Identify which cell holds the provided text, then report its (X, Y) central coordinate. 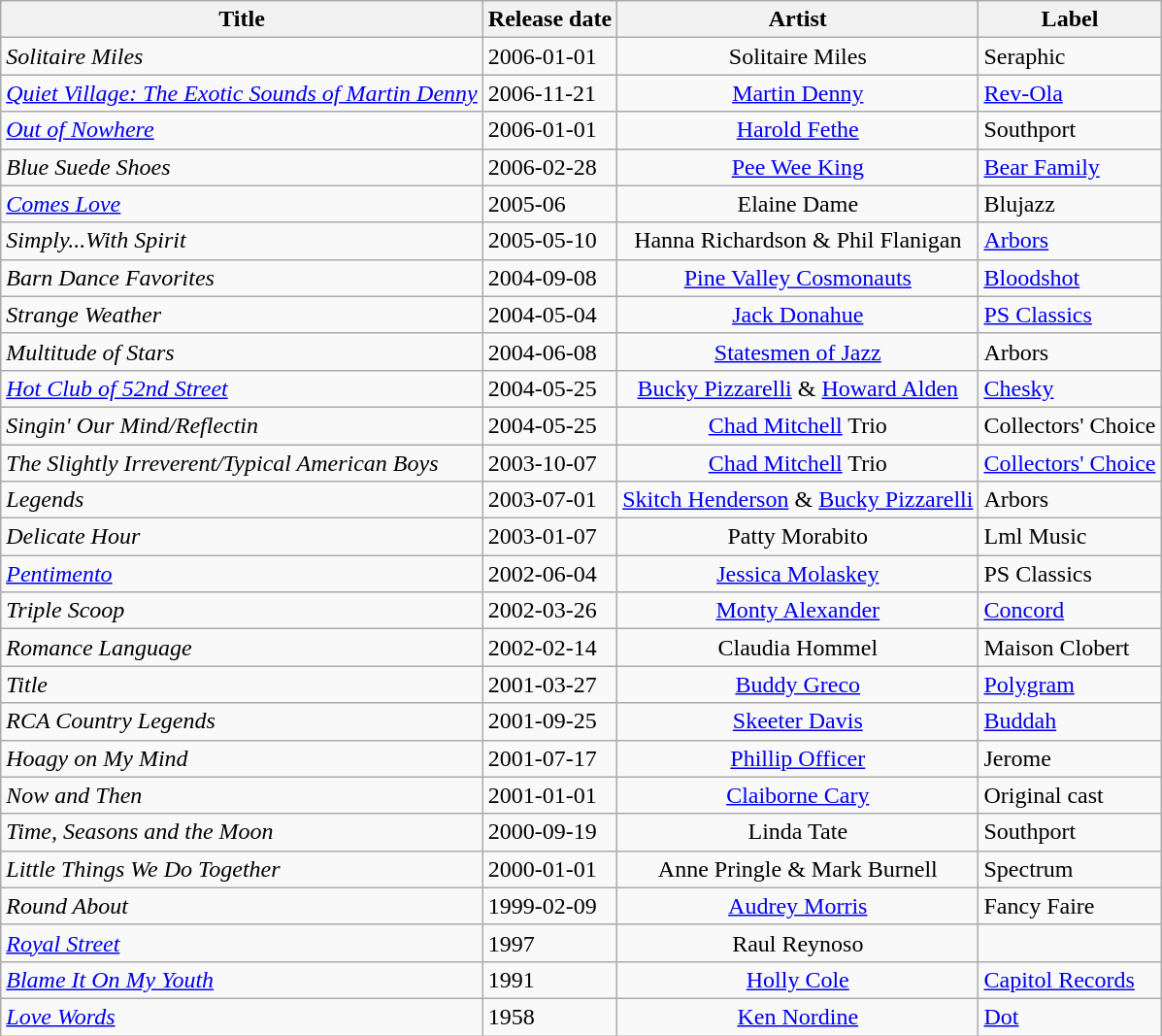
Bloodshot (1070, 278)
2001-09-25 (549, 721)
Audrey Morris (798, 906)
Bear Family (1070, 167)
Fancy Faire (1070, 906)
2006-02-28 (549, 167)
Harold Fethe (798, 130)
Jack Donahue (798, 315)
Linda Tate (798, 832)
2001-07-17 (549, 758)
Release date (549, 19)
Monty Alexander (798, 611)
Pee Wee King (798, 167)
Bucky Pizzarelli & Howard Alden (798, 388)
Pine Valley Cosmonauts (798, 278)
2002-06-04 (549, 574)
Now and Then (243, 795)
Statesmen of Jazz (798, 351)
2003-10-07 (549, 463)
Singin' Our Mind/Reflectin (243, 425)
Original cast (1070, 795)
Love Words (243, 1017)
Strange Weather (243, 315)
2003-07-01 (549, 500)
2001-01-01 (549, 795)
2002-03-26 (549, 611)
Pentimento (243, 574)
Anne Pringle & Mark Burnell (798, 869)
Artist (798, 19)
2005-06 (549, 204)
2006-11-21 (549, 93)
Romance Language (243, 648)
Hoagy on My Mind (243, 758)
Dot (1070, 1017)
1958 (549, 1017)
1997 (549, 943)
Maison Clobert (1070, 648)
Jessica Molaskey (798, 574)
Capitol Records (1070, 980)
2000-01-01 (549, 869)
Raul Reynoso (798, 943)
Chesky (1070, 388)
Claudia Hommel (798, 648)
Label (1070, 19)
2004-09-08 (549, 278)
Triple Scoop (243, 611)
Blue Suede Shoes (243, 167)
Rev-Ola (1070, 93)
Holly Cole (798, 980)
Elaine Dame (798, 204)
Ken Nordine (798, 1017)
Hot Club of 52nd Street (243, 388)
1991 (549, 980)
Seraphic (1070, 56)
Buddy Greco (798, 685)
Simply...With Spirit (243, 241)
Lml Music (1070, 537)
Barn Dance Favorites (243, 278)
Martin Denny (798, 93)
Out of Nowhere (243, 130)
Blame It On My Youth (243, 980)
Concord (1070, 611)
Multitude of Stars (243, 351)
Round About (243, 906)
Hanna Richardson & Phil Flanigan (798, 241)
Patty Morabito (798, 537)
Little Things We Do Together (243, 869)
Polygram (1070, 685)
RCA Country Legends (243, 721)
Delicate Hour (243, 537)
Comes Love (243, 204)
Spectrum (1070, 869)
2000-09-19 (549, 832)
Phillip Officer (798, 758)
Blujazz (1070, 204)
1999-02-09 (549, 906)
2001-03-27 (549, 685)
Time, Seasons and the Moon (243, 832)
Legends (243, 500)
Royal Street (243, 943)
2004-06-08 (549, 351)
Claiborne Cary (798, 795)
2003-01-07 (549, 537)
Quiet Village: The Exotic Sounds of Martin Denny (243, 93)
Jerome (1070, 758)
Buddah (1070, 721)
2002-02-14 (549, 648)
Skitch Henderson & Bucky Pizzarelli (798, 500)
2004-05-04 (549, 315)
The Slightly Irreverent/Typical American Boys (243, 463)
2005-05-10 (549, 241)
Skeeter Davis (798, 721)
